Extract the [x, y] coordinate from the center of the cell holding the provided text.  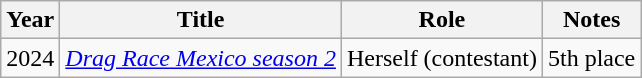
Year [30, 20]
Herself (contestant) [442, 58]
5th place [591, 58]
Notes [591, 20]
2024 [30, 58]
Drag Race Mexico season 2 [201, 58]
Role [442, 20]
Title [201, 20]
